Capture the cell that displays the provided text and extract its [X, Y] central coordinate. 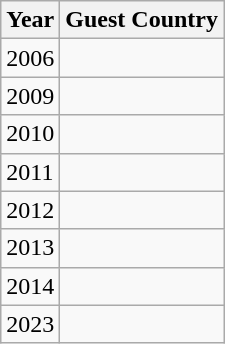
2023 [30, 324]
2010 [30, 134]
2012 [30, 210]
Year [30, 20]
2006 [30, 58]
Guest Country [142, 20]
2009 [30, 96]
2013 [30, 248]
2014 [30, 286]
2011 [30, 172]
